Search for the cell housing the specified text and yield its (X, Y) center coordinate. 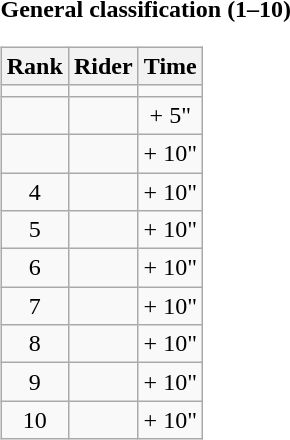
9 (34, 382)
5 (34, 230)
7 (34, 306)
8 (34, 344)
Time (170, 66)
4 (34, 191)
Rider (103, 66)
6 (34, 268)
Rank (34, 66)
10 (34, 420)
+ 5" (170, 115)
